Capture the cell that displays the provided text and extract its [x, y] central coordinate. 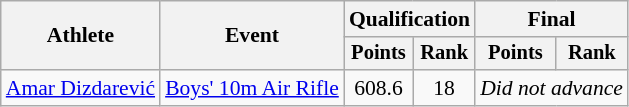
Amar Dizdarević [80, 88]
Event [252, 36]
Did not advance [552, 88]
Final [552, 19]
608.6 [378, 88]
Qualification [410, 19]
18 [444, 88]
Boys' 10m Air Rifle [252, 88]
Athlete [80, 36]
